Return the [x, y] coordinate for the center point of the cell that contains the specified text.  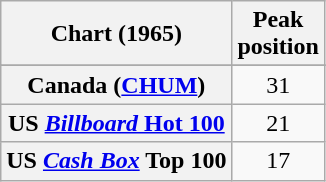
Chart (1965) [116, 34]
21 [278, 123]
Peakposition [278, 34]
Canada (CHUM) [116, 85]
17 [278, 161]
US Cash Box Top 100 [116, 161]
US Billboard Hot 100 [116, 123]
31 [278, 85]
